For the text-containing cell, return its midpoint in (x, y) coordinate format. 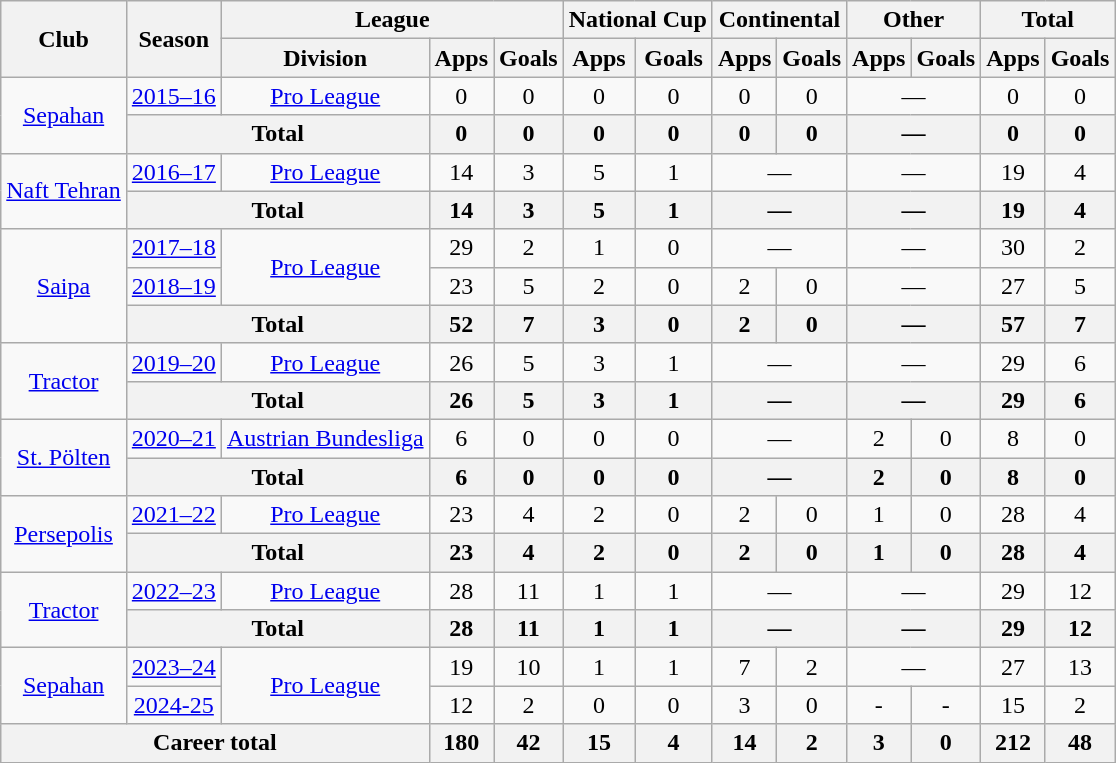
2020–21 (174, 438)
St. Pölten (64, 457)
30 (1013, 248)
2017–18 (174, 248)
2016–17 (174, 172)
180 (461, 743)
13 (1080, 667)
Austrian Bundesliga (325, 438)
2022–23 (174, 591)
National Cup (638, 20)
Division (325, 58)
League (392, 20)
2019–20 (174, 362)
42 (529, 743)
Saipa (64, 286)
Other (914, 20)
Naft Tehran (64, 191)
48 (1080, 743)
2023–24 (174, 667)
Continental (779, 20)
52 (461, 324)
Club (64, 39)
212 (1013, 743)
2018–19 (174, 286)
10 (529, 667)
Career total (215, 743)
57 (1013, 324)
2015–16 (174, 96)
Persepolis (64, 534)
2021–22 (174, 515)
2024-25 (174, 705)
Season (174, 39)
